Identify which cell holds the provided text, then report its [x, y] central coordinate. 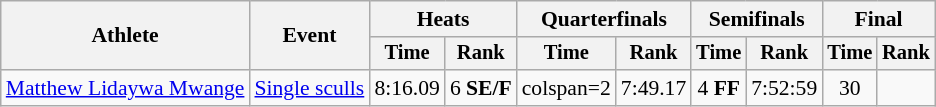
Heats [442, 19]
Semifinals [756, 19]
30 [850, 88]
8:16.09 [406, 88]
7:52:59 [784, 88]
colspan=2 [566, 88]
Single sculls [309, 88]
6 SE/F [481, 88]
4 FF [718, 88]
Athlete [126, 36]
Final [878, 19]
Quarterfinals [604, 19]
7:49.17 [654, 88]
Event [309, 36]
Matthew Lidaywa Mwange [126, 88]
